Extract the [x, y] coordinate from the center of the cell holding the provided text.  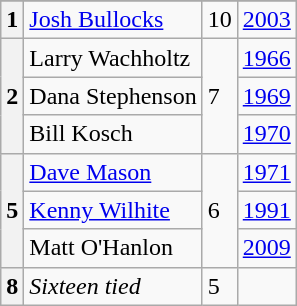
Sixteen tied [113, 286]
1969 [266, 96]
1991 [266, 210]
Bill Kosch [113, 134]
7 [220, 96]
10 [220, 20]
1971 [266, 172]
Kenny Wilhite [113, 210]
2003 [266, 20]
1 [12, 20]
Dana Stephenson [113, 96]
Josh Bullocks [113, 20]
Dave Mason [113, 172]
1966 [266, 58]
6 [220, 210]
Matt O'Hanlon [113, 248]
Larry Wachholtz [113, 58]
8 [12, 286]
1970 [266, 134]
2009 [266, 248]
2 [12, 96]
